Scan for the cell matching the given text and deliver its [X, Y] coordinate at center. 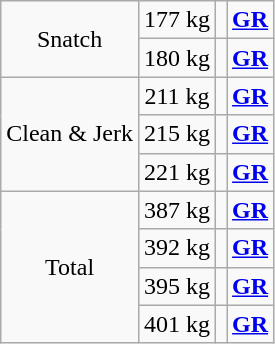
221 kg [176, 172]
387 kg [176, 210]
Snatch [70, 39]
Total [70, 267]
177 kg [176, 20]
392 kg [176, 248]
211 kg [176, 96]
215 kg [176, 134]
Clean & Jerk [70, 134]
401 kg [176, 324]
395 kg [176, 286]
180 kg [176, 58]
